Capture the cell that displays the provided text and extract its [X, Y] central coordinate. 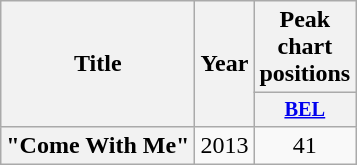
2013 [224, 145]
41 [305, 145]
BEL [305, 110]
Title [98, 64]
Year [224, 64]
Peak chart positions [305, 47]
"Come With Me" [98, 145]
